Find where the given text appears and provide that cell's center as [x, y] coordinate. 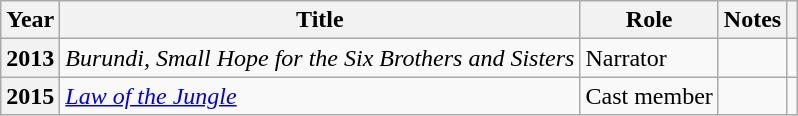
Title [320, 20]
Narrator [649, 58]
Role [649, 20]
2015 [30, 96]
Burundi, Small Hope for the Six Brothers and Sisters [320, 58]
Notes [752, 20]
Cast member [649, 96]
2013 [30, 58]
Year [30, 20]
Law of the Jungle [320, 96]
